Return [X, Y] of the center of cell containing provided text 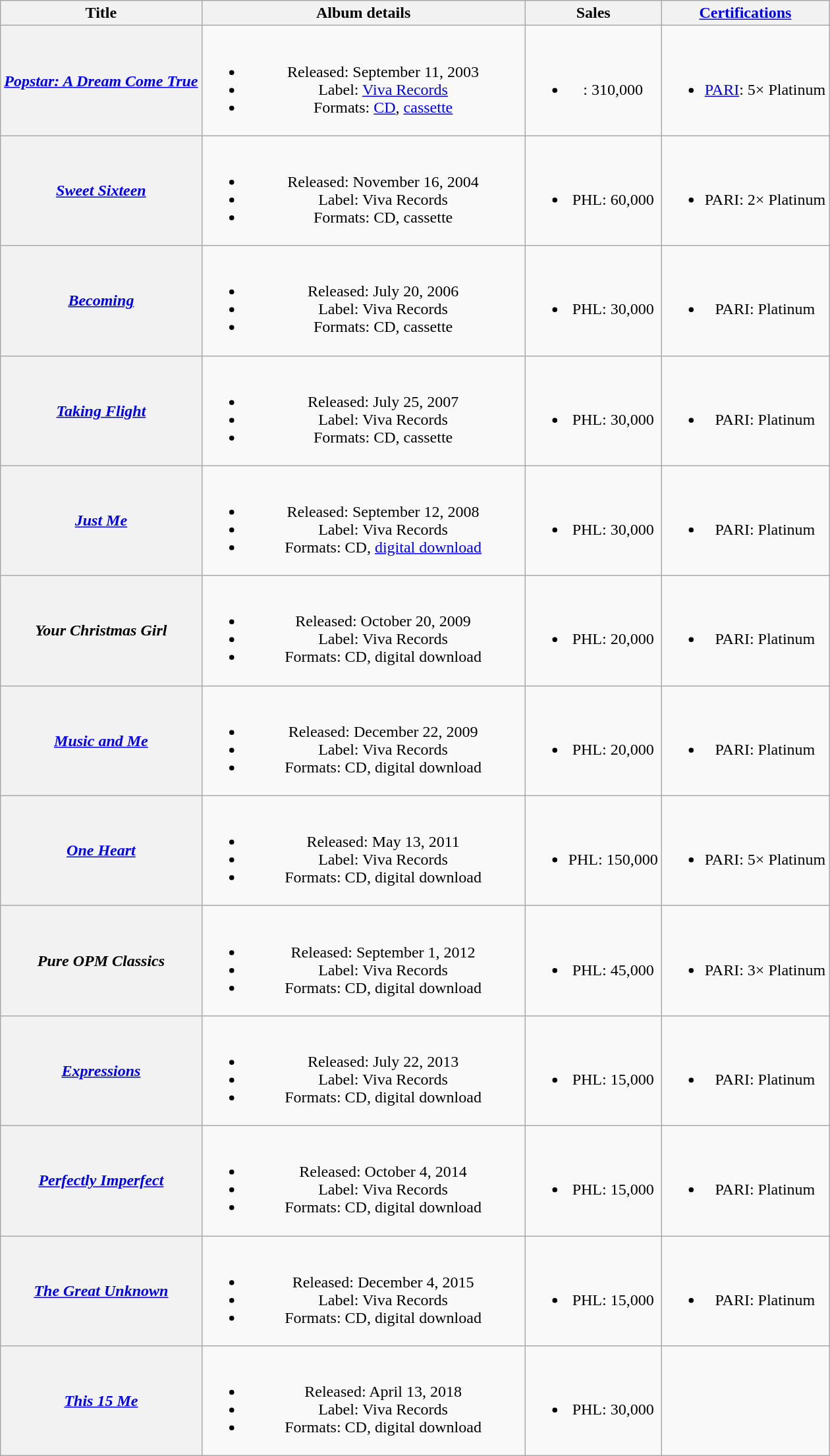
Taking Flight [101, 411]
One Heart [101, 851]
Just Me [101, 520]
Expressions [101, 1071]
: 310,000 [593, 80]
Released: November 16, 2004Label: Viva RecordsFormats: CD, cassette [364, 191]
Becoming [101, 300]
Certifications [745, 13]
Released: April 13, 2018Label: Viva RecordsFormats: CD, digital download [364, 1401]
Album details [364, 13]
Music and Me [101, 740]
PARI: 2× Platinum [745, 191]
PHL: 60,000 [593, 191]
PHL: 45,000 [593, 960]
Released: October 4, 2014Label: Viva RecordsFormats: CD, digital download [364, 1180]
Released: October 20, 2009Label: Viva RecordsFormats: CD, digital download [364, 631]
Sweet Sixteen [101, 191]
PARI: 3× Platinum [745, 960]
Released: December 22, 2009Label: Viva RecordsFormats: CD, digital download [364, 740]
Sales [593, 13]
Released: July 20, 2006Label: Viva RecordsFormats: CD, cassette [364, 300]
Released: May 13, 2011Label: Viva RecordsFormats: CD, digital download [364, 851]
Released: December 4, 2015Label: Viva RecordsFormats: CD, digital download [364, 1291]
Your Christmas Girl [101, 631]
The Great Unknown [101, 1291]
Title [101, 13]
Popstar: A Dream Come True [101, 80]
Released: September 11, 2003Label: Viva RecordsFormats: CD, cassette [364, 80]
PHL: 150,000 [593, 851]
Released: September 1, 2012Label: Viva RecordsFormats: CD, digital download [364, 960]
Released: September 12, 2008Label: Viva RecordsFormats: CD, digital download [364, 520]
Released: July 25, 2007Label: Viva RecordsFormats: CD, cassette [364, 411]
Pure OPM Classics [101, 960]
Released: July 22, 2013Label: Viva RecordsFormats: CD, digital download [364, 1071]
Perfectly Imperfect [101, 1180]
This 15 Me [101, 1401]
